Locate the cell with the specified text and output its (X, Y) center coordinate. 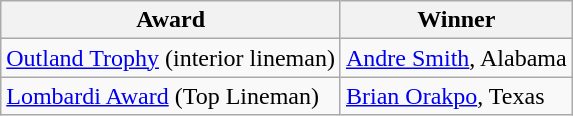
Winner (456, 20)
Award (171, 20)
Brian Orakpo, Texas (456, 96)
Andre Smith, Alabama (456, 58)
Outland Trophy (interior lineman) (171, 58)
Lombardi Award (Top Lineman) (171, 96)
